Detect which cell encompasses the target text, then output its [X, Y] center coordinate. 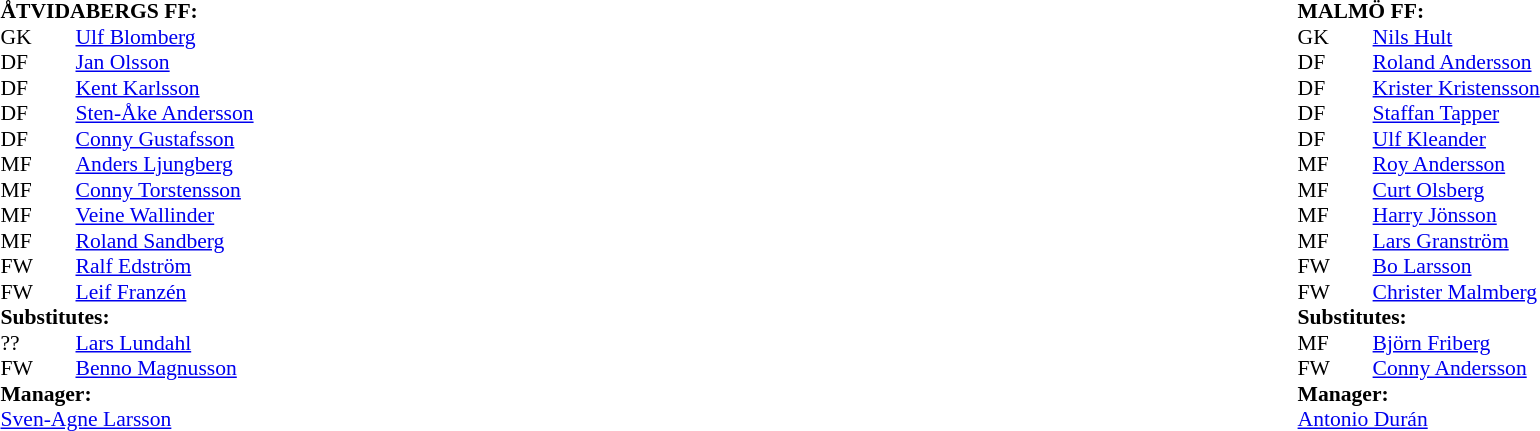
Christer Malmberg [1456, 292]
Jan Olsson [165, 63]
Veine Wallinder [165, 215]
Conny Andersson [1456, 369]
Roy Andersson [1456, 165]
Conny Gustafsson [165, 139]
Ulf Kleander [1456, 139]
Staffan Tapper [1456, 113]
Benno Magnusson [165, 369]
Ulf Blomberg [165, 37]
Lars Lundahl [165, 343]
Krister Kristensson [1456, 88]
Curt Olsberg [1456, 190]
Roland Sandberg [165, 241]
Björn Friberg [1456, 343]
Kent Karlsson [165, 88]
Conny Torstensson [165, 190]
Harry Jönsson [1456, 215]
Bo Larsson [1456, 267]
?? [19, 343]
Anders Ljungberg [165, 165]
Nils Hult [1456, 37]
Leif Franzén [165, 292]
Sten-Åke Andersson [165, 113]
Ralf Edström [165, 267]
Lars Granström [1456, 241]
Roland Andersson [1456, 63]
